Search for the cell housing the specified text and yield its (X, Y) center coordinate. 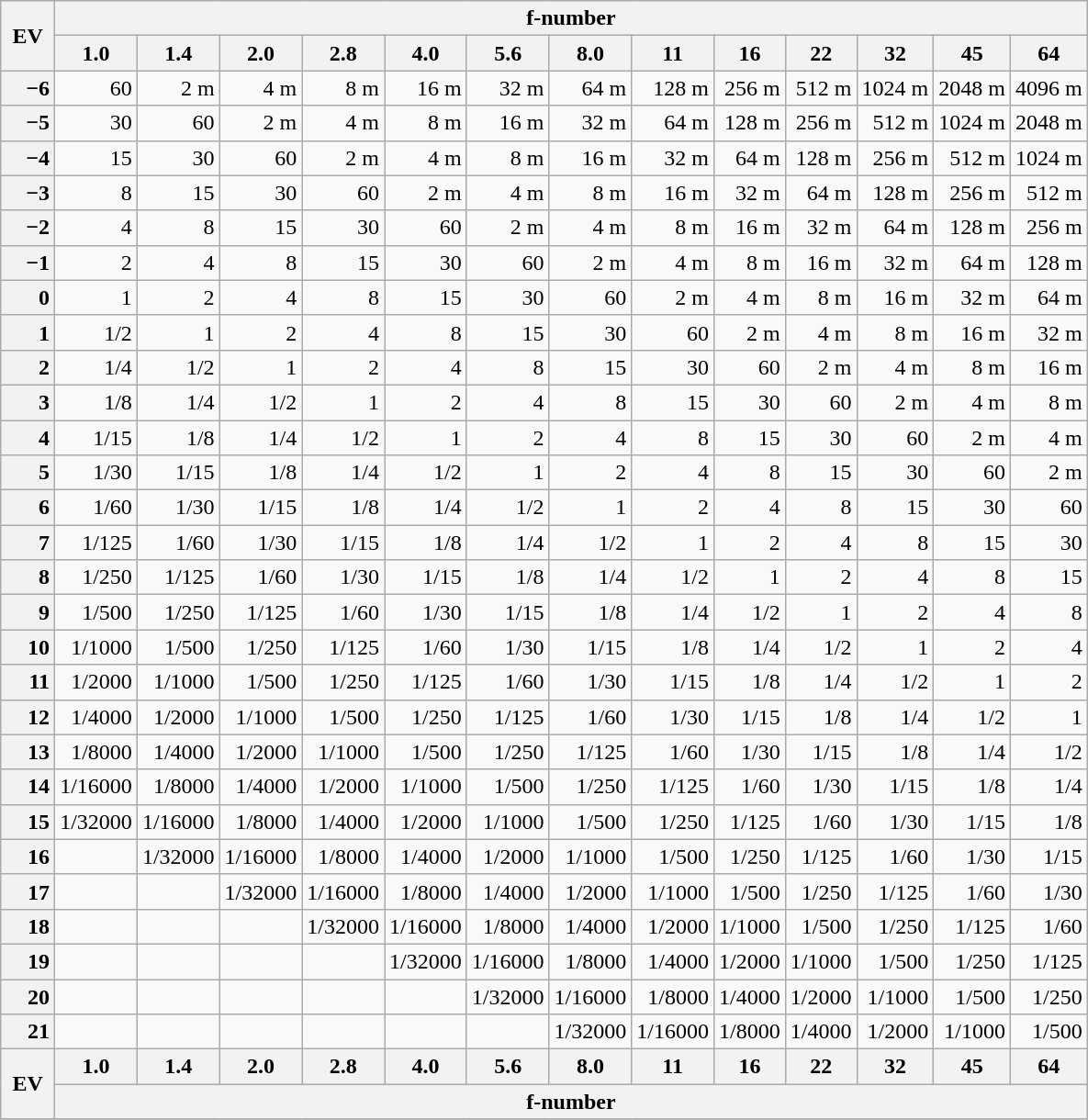
3 (28, 402)
−6 (28, 88)
13 (28, 752)
−3 (28, 193)
12 (28, 717)
−1 (28, 263)
21 (28, 1032)
19 (28, 961)
−5 (28, 123)
−4 (28, 158)
14 (28, 787)
6 (28, 508)
4096 m (1049, 88)
18 (28, 926)
5 (28, 473)
7 (28, 543)
10 (28, 647)
17 (28, 891)
−2 (28, 228)
20 (28, 996)
9 (28, 612)
0 (28, 297)
